Determine the [X, Y] coordinate at the center of the cell enclosing the given text.  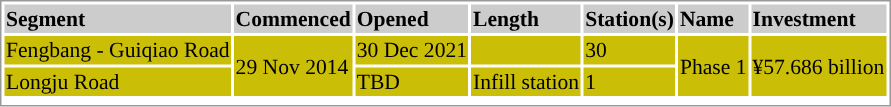
Segment [118, 18]
Length [526, 18]
Opened [412, 18]
1 [630, 82]
TBD [412, 82]
Investment [818, 18]
30 Dec 2021 [412, 50]
Infill station [526, 82]
Name [713, 18]
30 [630, 50]
¥57.686 billion [818, 66]
Phase 1 [713, 66]
Fengbang - Guiqiao Road [118, 50]
Longju Road [118, 82]
29 Nov 2014 [293, 66]
Commenced [293, 18]
Station(s) [630, 18]
